Search for the cell housing the specified text and yield its (x, y) center coordinate. 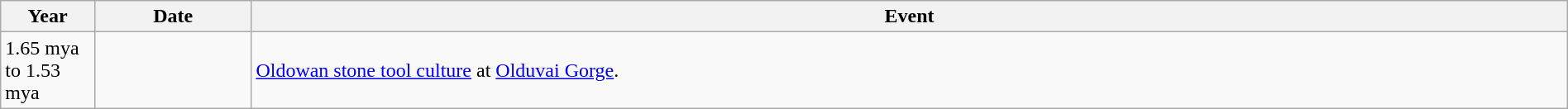
Date (172, 17)
Oldowan stone tool culture at Olduvai Gorge. (910, 70)
Event (910, 17)
1.65 mya to 1.53 mya (48, 70)
Year (48, 17)
